Find where the given text appears and provide that cell's center as [x, y] coordinate. 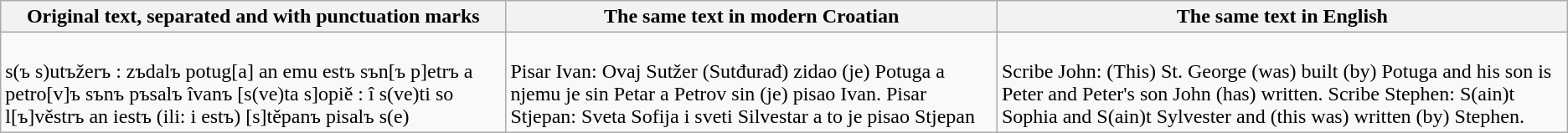
The same text in modern Croatian [752, 17]
Original text, separated and with punctuation marks [253, 17]
The same text in English [1282, 17]
